Detect which cell encompasses the target text, then output its (X, Y) center coordinate. 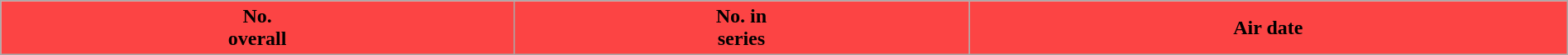
No.overall (258, 28)
No. inseries (741, 28)
Air date (1269, 28)
